Return the [x, y] coordinate for the center point of the cell that contains the specified text.  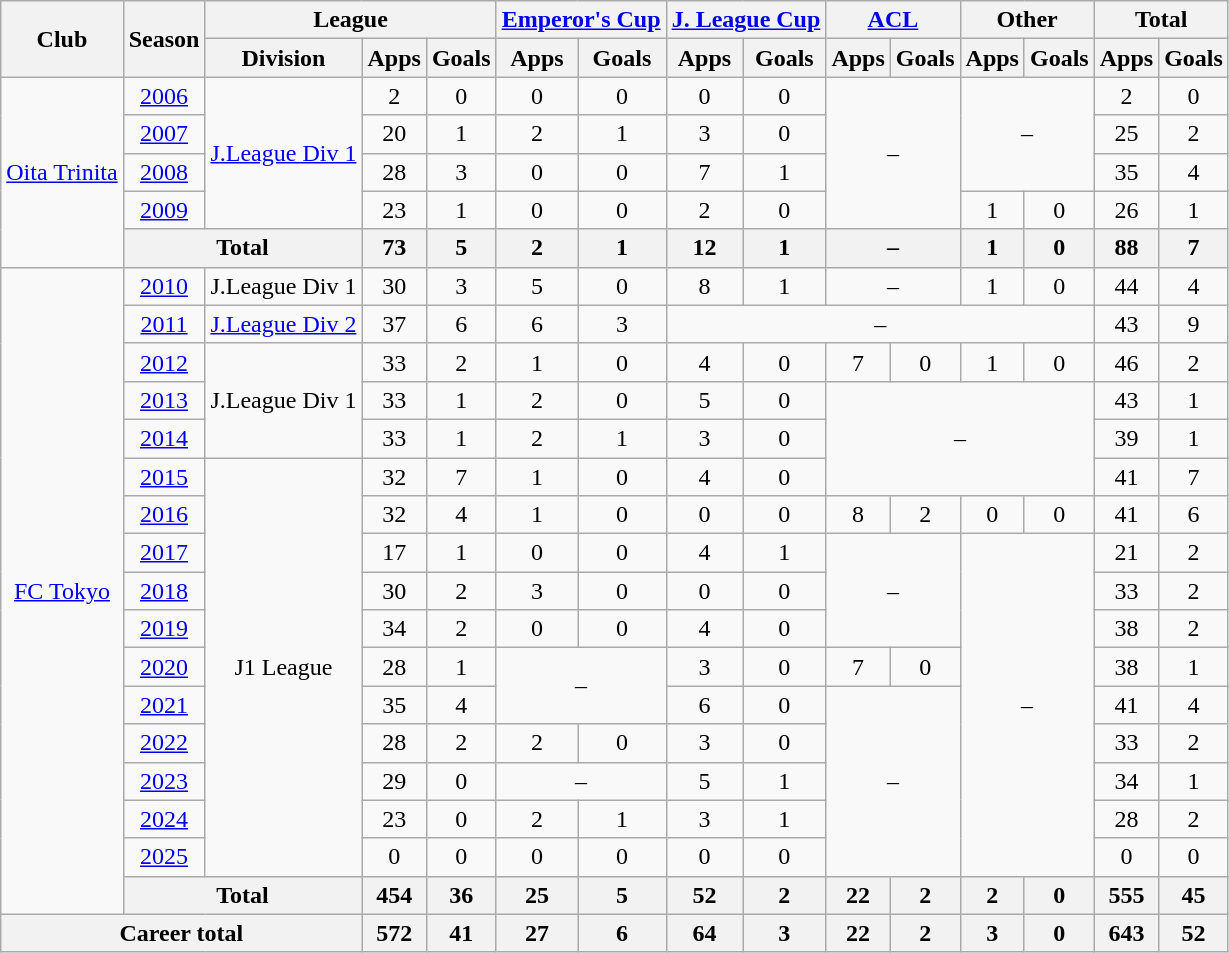
Season [164, 39]
36 [461, 895]
Emperor's Cup [581, 20]
73 [394, 248]
2014 [164, 438]
Division [284, 58]
64 [704, 933]
ACL [893, 20]
21 [1126, 553]
2011 [164, 324]
2024 [164, 819]
44 [1126, 286]
2006 [164, 96]
27 [537, 933]
17 [394, 553]
2020 [164, 667]
2017 [164, 553]
643 [1126, 933]
454 [394, 895]
2013 [164, 400]
45 [1194, 895]
2025 [164, 857]
2023 [164, 781]
572 [394, 933]
12 [704, 248]
88 [1126, 248]
555 [1126, 895]
2015 [164, 477]
29 [394, 781]
9 [1194, 324]
2007 [164, 134]
J. League Cup [746, 20]
J1 League [284, 668]
Oita Trinita [62, 172]
2008 [164, 172]
37 [394, 324]
League [350, 20]
20 [394, 134]
Career total [182, 933]
2010 [164, 286]
2009 [164, 210]
Other [1027, 20]
Club [62, 39]
2018 [164, 591]
26 [1126, 210]
2022 [164, 743]
J.League Div 2 [284, 324]
2012 [164, 362]
2021 [164, 705]
FC Tokyo [62, 590]
39 [1126, 438]
2016 [164, 515]
2019 [164, 629]
46 [1126, 362]
